Determine the (X, Y) coordinate at the center of the cell enclosing the given text.  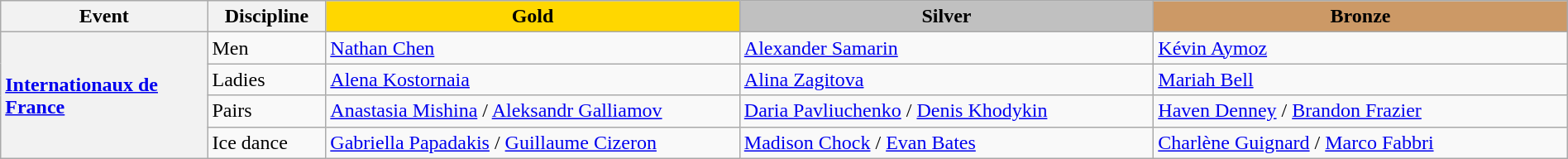
Anastasia Mishina / Aleksandr Galliamov (533, 111)
Internationaux de France (104, 95)
Mariah Bell (1360, 79)
Charlène Guignard / Marco Fabbri (1360, 142)
Nathan Chen (533, 48)
Alina Zagitova (946, 79)
Pairs (266, 111)
Haven Denney / Brandon Frazier (1360, 111)
Alena Kostornaia (533, 79)
Event (104, 17)
Ice dance (266, 142)
Silver (946, 17)
Men (266, 48)
Alexander Samarin (946, 48)
Ladies (266, 79)
Gold (533, 17)
Gabriella Papadakis / Guillaume Cizeron (533, 142)
Discipline (266, 17)
Kévin Aymoz (1360, 48)
Madison Chock / Evan Bates (946, 142)
Bronze (1360, 17)
Daria Pavliuchenko / Denis Khodykin (946, 111)
